Return the (X, Y) coordinate for the center point of the cell that contains the specified text.  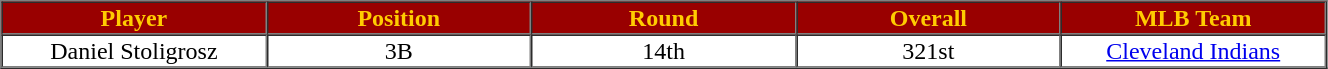
Daniel Stoligrosz (134, 50)
Round (664, 18)
Overall (928, 18)
Cleveland Indians (1194, 50)
MLB Team (1194, 18)
14th (664, 50)
Player (134, 18)
Position (398, 18)
321st (928, 50)
3B (398, 50)
